Pinpoint the cell where the given text exists, returning its [x, y] midpoint coordinate. 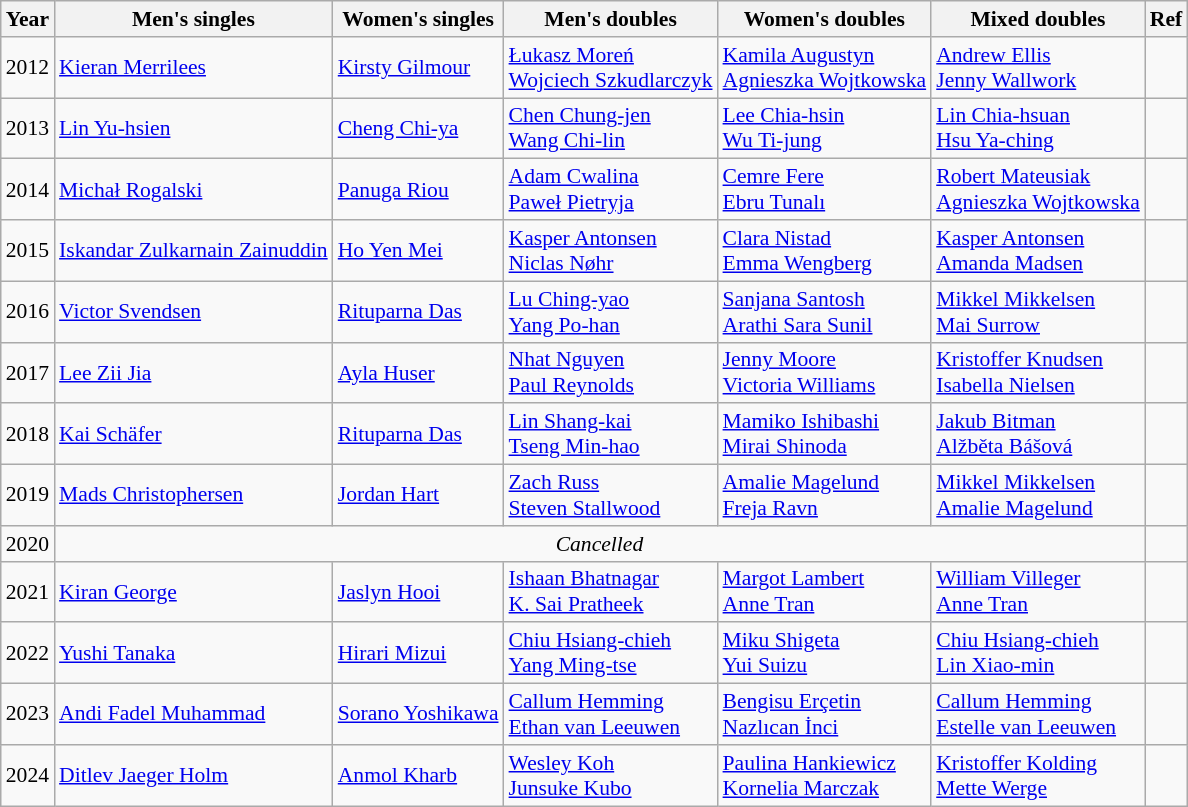
2021 [28, 592]
2022 [28, 654]
Kamila Augustyn Agnieszka Wojtkowska [825, 68]
Callum Hemming Ethan van Leeuwen [611, 714]
Yushi Tanaka [194, 654]
Robert Mateusiak Agnieszka Wojtkowska [1038, 190]
Ishaan Bhatnagar K. Sai Pratheek [611, 592]
Amalie Magelund Freja Ravn [825, 496]
Jakub Bitman Alžběta Bášová [1038, 434]
Cheng Chi-ya [418, 128]
Kristoffer Kolding Mette Werge [1038, 776]
Chiu Hsiang-chieh Lin Xiao-min [1038, 654]
2015 [28, 250]
Chen Chung-jen Wang Chi-lin [611, 128]
2024 [28, 776]
2018 [28, 434]
Michał Rogalski [194, 190]
Paulina Hankiewicz Kornelia Marczak [825, 776]
Victor Svendsen [194, 312]
Chiu Hsiang-chieh Yang Ming-tse [611, 654]
Kasper Antonsen Niclas Nøhr [611, 250]
Kieran Merrilees [194, 68]
Panuga Riou [418, 190]
Mixed doubles [1038, 19]
Miku Shigeta Yui Suizu [825, 654]
2013 [28, 128]
Clara Nistad Emma Wengberg [825, 250]
Anmol Kharb [418, 776]
Cemre Fere Ebru Tunalı [825, 190]
Iskandar Zulkarnain Zainuddin [194, 250]
Lu Ching-yao Yang Po-han [611, 312]
Ref [1166, 19]
2020 [28, 544]
Mamiko Ishibashi Mirai Shinoda [825, 434]
Lin Yu-hsien [194, 128]
William Villeger Anne Tran [1038, 592]
2012 [28, 68]
Mikkel Mikkelsen Amalie Magelund [1038, 496]
Kirsty Gilmour [418, 68]
Jordan Hart [418, 496]
Kristoffer Knudsen Isabella Nielsen [1038, 372]
2014 [28, 190]
Wesley Koh Junsuke Kubo [611, 776]
2019 [28, 496]
Women's doubles [825, 19]
Andi Fadel Muhammad [194, 714]
Lin Chia-hsuan Hsu Ya-ching [1038, 128]
Nhat Nguyen Paul Reynolds [611, 372]
Kai Schäfer [194, 434]
Ayla Huser [418, 372]
Kasper Antonsen Amanda Madsen [1038, 250]
Jenny Moore Victoria Williams [825, 372]
Year [28, 19]
Łukasz Moreń Wojciech Szkudlarczyk [611, 68]
Margot Lambert Anne Tran [825, 592]
Jaslyn Hooi [418, 592]
2023 [28, 714]
Men's singles [194, 19]
Lee Chia-hsin Wu Ti-jung [825, 128]
Adam Cwalina Paweł Pietryja [611, 190]
Sorano Yoshikawa [418, 714]
Zach Russ Steven Stallwood [611, 496]
Men's doubles [611, 19]
Sanjana Santosh Arathi Sara Sunil [825, 312]
Lin Shang-kai Tseng Min-hao [611, 434]
2017 [28, 372]
Ho Yen Mei [418, 250]
Bengisu Erçetin Nazlıcan İnci [825, 714]
Mads Christophersen [194, 496]
Ditlev Jaeger Holm [194, 776]
Callum Hemming Estelle van Leeuwen [1038, 714]
Kiran George [194, 592]
Lee Zii Jia [194, 372]
Women's singles [418, 19]
Mikkel Mikkelsen Mai Surrow [1038, 312]
Andrew Ellis Jenny Wallwork [1038, 68]
2016 [28, 312]
Cancelled [600, 544]
Hirari Mizui [418, 654]
